Pinpoint the cell where the given text exists, returning its [x, y] midpoint coordinate. 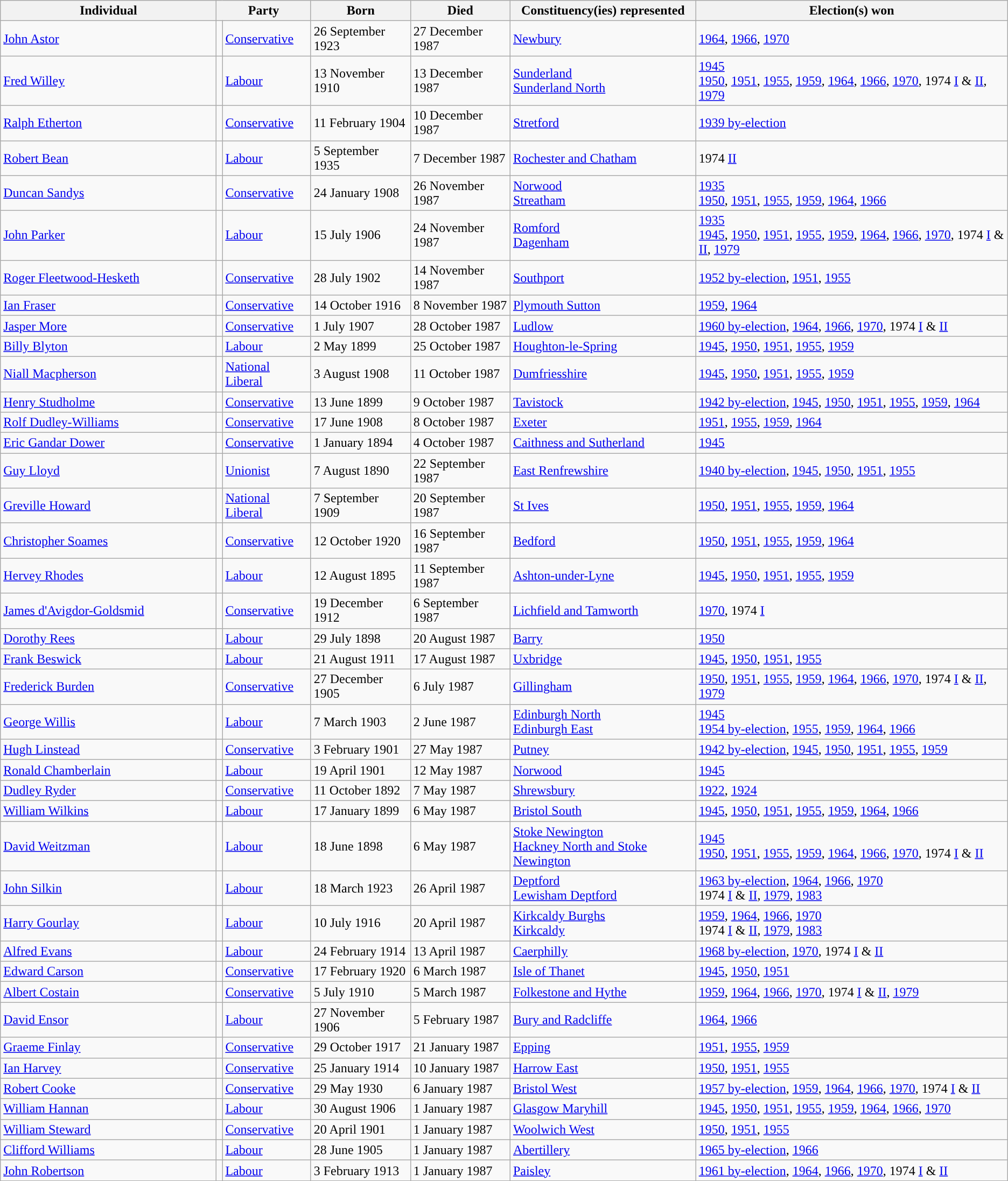
Died [460, 11]
1939 by-election [852, 123]
27 May 1987 [460, 749]
7 May 1987 [460, 790]
Putney [603, 749]
Bristol West [603, 1088]
3 August 1908 [361, 374]
Houghton-le-Spring [603, 346]
Ronald Chamberlain [109, 770]
Southport [603, 278]
26 April 1987 [460, 888]
William Wilkins [109, 811]
Roger Fleetwood-Hesketh [109, 278]
29 October 1917 [361, 1048]
1945, 1950, 1951, 1955, 1959, 1964, 1966 [852, 811]
20 September 1987 [460, 506]
Dudley Ryder [109, 790]
1959, 1964, 1966, 19701974 I & II, 1979, 1983 [852, 924]
William Steward [109, 1129]
7 March 1903 [361, 721]
Caithness and Sutherland [603, 443]
Rochester and Chatham [603, 158]
1942 by-election, 1945, 1950, 1951, 1955, 1959 [852, 749]
20 April 1901 [361, 1129]
15 July 1906 [361, 235]
5 February 1987 [460, 1020]
John Astor [109, 39]
28 July 1902 [361, 278]
Harry Gourlay [109, 924]
Barry [603, 638]
Caerphilly [603, 951]
Ludlow [603, 326]
9 October 1987 [460, 402]
Billy Blyton [109, 346]
Kirkcaldy BurghsKirkcaldy [603, 924]
29 May 1930 [361, 1088]
1942 by-election, 1945, 1950, 1951, 1955, 1959, 1964 [852, 402]
RomfordDagenham [603, 235]
Albert Costain [109, 992]
Isle of Thanet [603, 972]
1 July 1907 [361, 326]
6 January 1987 [460, 1088]
1945, 1950, 1951, 1955, 1959, 1964, 1966, 1970 [852, 1109]
2 June 1987 [460, 721]
David Ensor [109, 1020]
13 December 1987 [460, 81]
1963 by-election, 1964, 1966, 19701974 I & II, 1979, 1983 [852, 888]
Alfred Evans [109, 951]
1951, 1955, 1959 [852, 1048]
Hugh Linstead [109, 749]
1959, 1964 [852, 305]
18 March 1923 [361, 888]
17 February 1920 [361, 972]
Uxbridge [603, 659]
Norwood [603, 770]
1968 by-election, 1970, 1974 I & II [852, 951]
Niall Macpherson [109, 374]
8 October 1987 [460, 423]
Duncan Sandys [109, 193]
28 October 1987 [460, 326]
Constituency(ies) represented [603, 11]
7 August 1890 [361, 470]
Edinburgh NorthEdinburgh East [603, 721]
8 November 1987 [460, 305]
1951, 1955, 1959, 1964 [852, 423]
Rolf Dudley-Williams [109, 423]
14 November 1987 [460, 278]
22 September 1987 [460, 470]
Hervey Rhodes [109, 576]
Graeme Finlay [109, 1048]
1945, 1950, 1951, 1955 [852, 659]
11 February 1904 [361, 123]
Dorothy Rees [109, 638]
1960 by-election, 1964, 1966, 1970, 1974 I & II [852, 326]
1964, 1966, 1970 [852, 39]
Gillingham [603, 687]
Party [264, 11]
Individual [109, 11]
19 April 1901 [361, 770]
Stretford [603, 123]
William Hannan [109, 1109]
12 May 1987 [460, 770]
10 July 1916 [361, 924]
19351950, 1951, 1955, 1959, 1964, 1966 [852, 193]
Unionist [267, 470]
11 October 1892 [361, 790]
28 June 1905 [361, 1150]
Christopher Soames [109, 540]
Shrewsbury [603, 790]
11 September 1987 [460, 576]
SunderlandSunderland North [603, 81]
10 January 1987 [460, 1068]
25 January 1914 [361, 1068]
24 November 1987 [460, 235]
20 April 1987 [460, 924]
DeptfordLewisham Deptford [603, 888]
27 December 1905 [361, 687]
Exeter [603, 423]
6 March 1987 [460, 972]
17 January 1899 [361, 811]
3 February 1901 [361, 749]
19351945, 1950, 1951, 1955, 1959, 1964, 1966, 1970, 1974 I & II, 1979 [852, 235]
Election(s) won [852, 11]
Dumfriesshire [603, 374]
Ashton-under-Lyne [603, 576]
11 October 1987 [460, 374]
Stoke NewingtonHackney North and Stoke Newington [603, 846]
1970, 1974 I [852, 610]
6 July 1987 [460, 687]
1965 by-election, 1966 [852, 1150]
1974 II [852, 158]
26 September 1923 [361, 39]
Tavistock [603, 402]
Ralph Etherton [109, 123]
Frank Beswick [109, 659]
18 June 1898 [361, 846]
Bury and Radcliffe [603, 1020]
Greville Howard [109, 506]
Edward Carson [109, 972]
Jasper More [109, 326]
1952 by-election, 1951, 1955 [852, 278]
Born [361, 11]
29 July 1898 [361, 638]
17 August 1987 [460, 659]
Folkestone and Hythe [603, 992]
1961 by-election, 1964, 1966, 1970, 1974 I & II [852, 1170]
John Silkin [109, 888]
21 January 1987 [460, 1048]
Newbury [603, 39]
30 August 1906 [361, 1109]
Epping [603, 1048]
5 September 1935 [361, 158]
Henry Studholme [109, 402]
Guy Lloyd [109, 470]
4 October 1987 [460, 443]
19451950, 1951, 1955, 1959, 1964, 1966, 1970, 1974 I & II [852, 846]
27 November 1906 [361, 1020]
Eric Gandar Dower [109, 443]
George Willis [109, 721]
St Ives [603, 506]
2 May 1899 [361, 346]
David Weitzman [109, 846]
6 September 1987 [460, 610]
Bristol South [603, 811]
Lichfield and Tamworth [603, 610]
John Parker [109, 235]
20 August 1987 [460, 638]
Frederick Burden [109, 687]
East Renfrewshire [603, 470]
3 February 1913 [361, 1170]
24 February 1914 [361, 951]
19451950, 1951, 1955, 1959, 1964, 1966, 1970, 1974 I & II, 1979 [852, 81]
Clifford Williams [109, 1150]
1959, 1964, 1966, 1970, 1974 I & II, 1979 [852, 992]
Bedford [603, 540]
19 December 1912 [361, 610]
NorwoodStreatham [603, 193]
Harrow East [603, 1068]
5 March 1987 [460, 992]
1950 [852, 638]
Woolwich West [603, 1129]
Abertillery [603, 1150]
26 November 1987 [460, 193]
1940 by-election, 1945, 1950, 1951, 1955 [852, 470]
1 January 1894 [361, 443]
21 August 1911 [361, 659]
17 June 1908 [361, 423]
7 September 1909 [361, 506]
14 October 1916 [361, 305]
13 June 1899 [361, 402]
John Robertson [109, 1170]
1945, 1950, 1951 [852, 972]
12 October 1920 [361, 540]
1922, 1924 [852, 790]
Robert Bean [109, 158]
1957 by-election, 1959, 1964, 1966, 1970, 1974 I & II [852, 1088]
27 December 1987 [460, 39]
13 April 1987 [460, 951]
16 September 1987 [460, 540]
7 December 1987 [460, 158]
James d'Avigdor-Goldsmid [109, 610]
Ian Fraser [109, 305]
24 January 1908 [361, 193]
Glasgow Maryhill [603, 1109]
19451954 by-election, 1955, 1959, 1964, 1966 [852, 721]
Paisley [603, 1170]
Plymouth Sutton [603, 305]
13 November 1910 [361, 81]
Robert Cooke [109, 1088]
Fred Willey [109, 81]
12 August 1895 [361, 576]
1964, 1966 [852, 1020]
5 July 1910 [361, 992]
1950, 1951, 1955, 1959, 1964, 1966, 1970, 1974 I & II, 1979 [852, 687]
25 October 1987 [460, 346]
10 December 1987 [460, 123]
Ian Harvey [109, 1068]
